Extract the (X, Y) coordinate from the center of the cell holding the provided text.  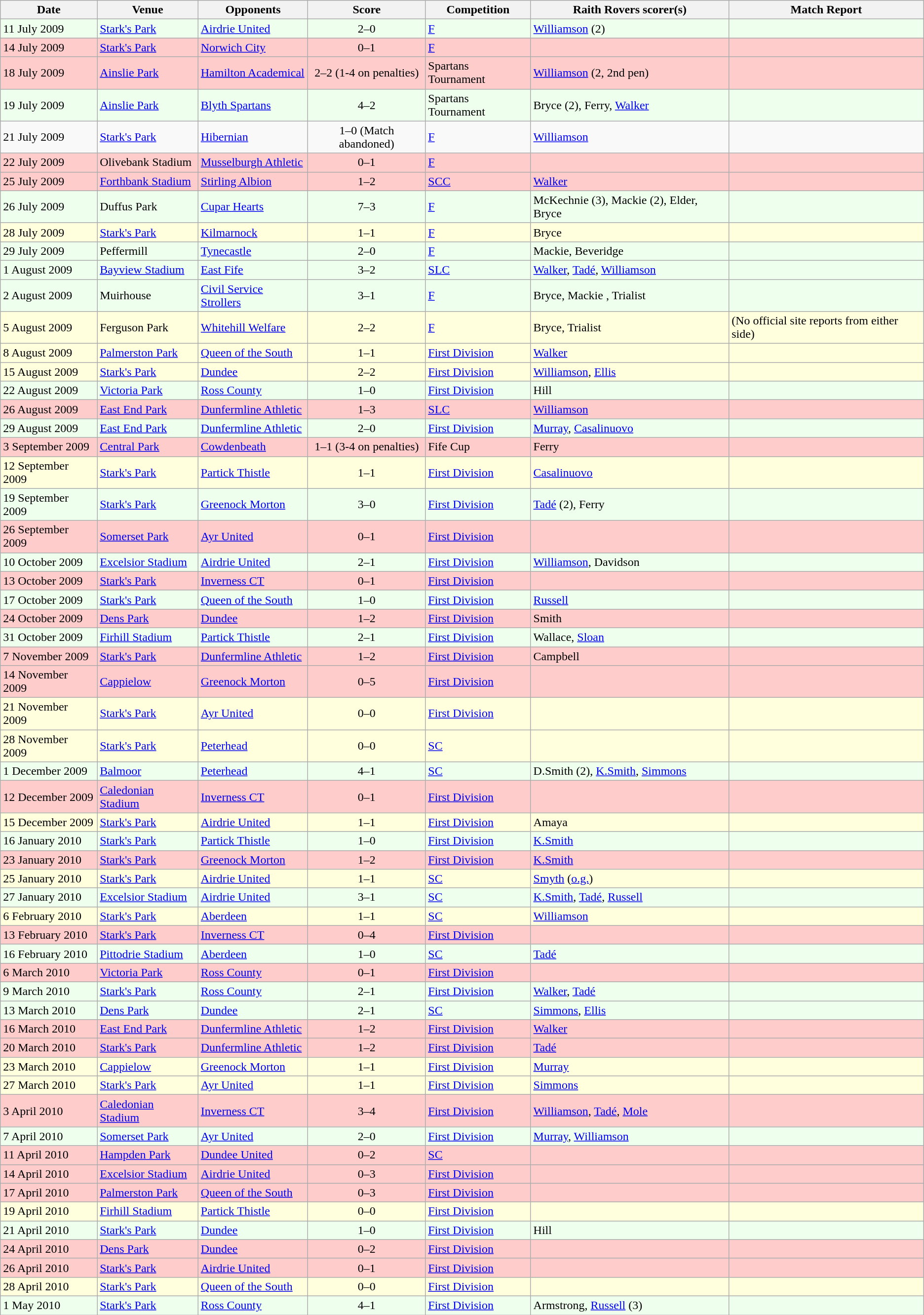
Williamson (2) (630, 29)
14 April 2010 (49, 1174)
Tynecastle (253, 251)
15 December 2009 (49, 822)
Muirhouse (148, 295)
Murray (630, 1067)
Hibernian (253, 137)
16 March 2010 (49, 1029)
10 October 2009 (49, 562)
East Fife (253, 270)
23 January 2010 (49, 860)
25 July 2009 (49, 181)
6 March 2010 (49, 972)
12 December 2009 (49, 797)
Hamilton Academical (253, 73)
Williamson, Ellis (630, 372)
Fife Cup (478, 447)
Match Report (826, 10)
14 July 2009 (49, 47)
5 August 2009 (49, 328)
K.Smith, Tadé, Russell (630, 897)
28 November 2009 (49, 746)
Duffus Park (148, 206)
21 April 2010 (49, 1230)
0–5 (367, 681)
7 November 2009 (49, 656)
19 April 2010 (49, 1211)
27 January 2010 (49, 897)
Cowdenbeath (253, 447)
Hampden Park (148, 1155)
Pittodrie Stadium (148, 954)
3–2 (367, 270)
Smyth (o.g.) (630, 878)
Central Park (148, 447)
Mackie, Beveridge (630, 251)
29 August 2009 (49, 428)
2 August 2009 (49, 295)
21 November 2009 (49, 714)
1 December 2009 (49, 771)
(No official site reports from either side) (826, 328)
Dundee United (253, 1155)
13 February 2010 (49, 935)
4–2 (367, 105)
7–3 (367, 206)
16 February 2010 (49, 954)
Bryce (630, 232)
Bayview Stadium (148, 270)
7 April 2010 (49, 1136)
Armstrong, Russell (3) (630, 1305)
Kilmarnock (253, 232)
6 February 2010 (49, 916)
Tadé (2), Ferry (630, 505)
Peffermill (148, 251)
Bryce, Mackie , Trialist (630, 295)
14 November 2009 (49, 681)
1–1 (3-4 on penalties) (367, 447)
3–0 (367, 505)
Score (367, 10)
Williamson, Tadé, Mole (630, 1111)
Blyth Spartans (253, 105)
17 April 2010 (49, 1193)
McKechnie (3), Mackie (2), Elder, Bryce (630, 206)
13 October 2009 (49, 581)
Date (49, 10)
Balmoor (148, 771)
28 July 2009 (49, 232)
Stirling Albion (253, 181)
2–2 (1-4 on penalties) (367, 73)
21 July 2009 (49, 137)
31 October 2009 (49, 637)
17 October 2009 (49, 599)
Olivebank Stadium (148, 162)
26 April 2010 (49, 1268)
27 March 2010 (49, 1085)
Civil Service Strollers (253, 295)
Murray, Williamson (630, 1136)
Venue (148, 10)
Ferguson Park (148, 328)
26 July 2009 (49, 206)
24 April 2010 (49, 1249)
29 July 2009 (49, 251)
Simmons (630, 1085)
12 September 2009 (49, 472)
Whitehill Welfare (253, 328)
Simmons, Ellis (630, 1010)
9 March 2010 (49, 991)
Cupar Hearts (253, 206)
Casalinuovo (630, 472)
Competition (478, 10)
Bryce, Trialist (630, 328)
Amaya (630, 822)
11 July 2009 (49, 29)
1 May 2010 (49, 1305)
13 March 2010 (49, 1010)
Russell (630, 599)
Ferry (630, 447)
Murray, Casalinuovo (630, 428)
20 March 2010 (49, 1048)
Smith (630, 618)
24 October 2009 (49, 618)
Campbell (630, 656)
18 July 2009 (49, 73)
Wallace, Sloan (630, 637)
Williamson, Davidson (630, 562)
Walker, Tadé (630, 991)
D.Smith (2), K.Smith, Simmons (630, 771)
3 September 2009 (49, 447)
1–0 (Match abandoned) (367, 137)
19 July 2009 (49, 105)
Forthbank Stadium (148, 181)
3 April 2010 (49, 1111)
15 August 2009 (49, 372)
11 April 2010 (49, 1155)
16 January 2010 (49, 841)
23 March 2010 (49, 1067)
1–3 (367, 409)
Norwich City (253, 47)
SCC (478, 181)
Raith Rovers scorer(s) (630, 10)
25 January 2010 (49, 878)
19 September 2009 (49, 505)
3–4 (367, 1111)
8 August 2009 (49, 353)
Walker, Tadé, Williamson (630, 270)
26 August 2009 (49, 409)
0–4 (367, 935)
Williamson (2, 2nd pen) (630, 73)
26 September 2009 (49, 536)
1 August 2009 (49, 270)
22 August 2009 (49, 391)
Opponents (253, 10)
Musselburgh Athletic (253, 162)
Bryce (2), Ferry, Walker (630, 105)
22 July 2009 (49, 162)
28 April 2010 (49, 1286)
